Return [X, Y] of the center of cell containing provided text 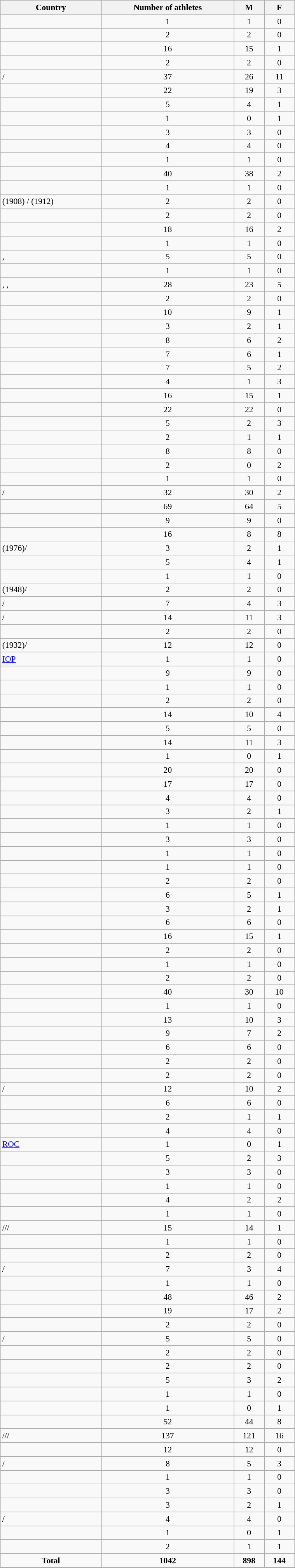
37 [168, 77]
M [249, 7]
Country [51, 7]
, , [51, 285]
28 [168, 285]
69 [168, 507]
64 [249, 507]
(1932)/ [51, 645]
Number of athletes [168, 7]
ROC [51, 1144]
26 [249, 77]
(1908) / (1912) [51, 202]
18 [168, 229]
IOP [51, 659]
38 [249, 174]
23 [249, 285]
137 [168, 1436]
52 [168, 1422]
44 [249, 1422]
(1976)/ [51, 548]
F [279, 7]
144 [279, 1561]
32 [168, 493]
898 [249, 1561]
, [51, 257]
13 [168, 1020]
121 [249, 1436]
46 [249, 1297]
1042 [168, 1561]
(1948)/ [51, 590]
48 [168, 1297]
Total [51, 1561]
